Detect which cell encompasses the target text, then output its [x, y] center coordinate. 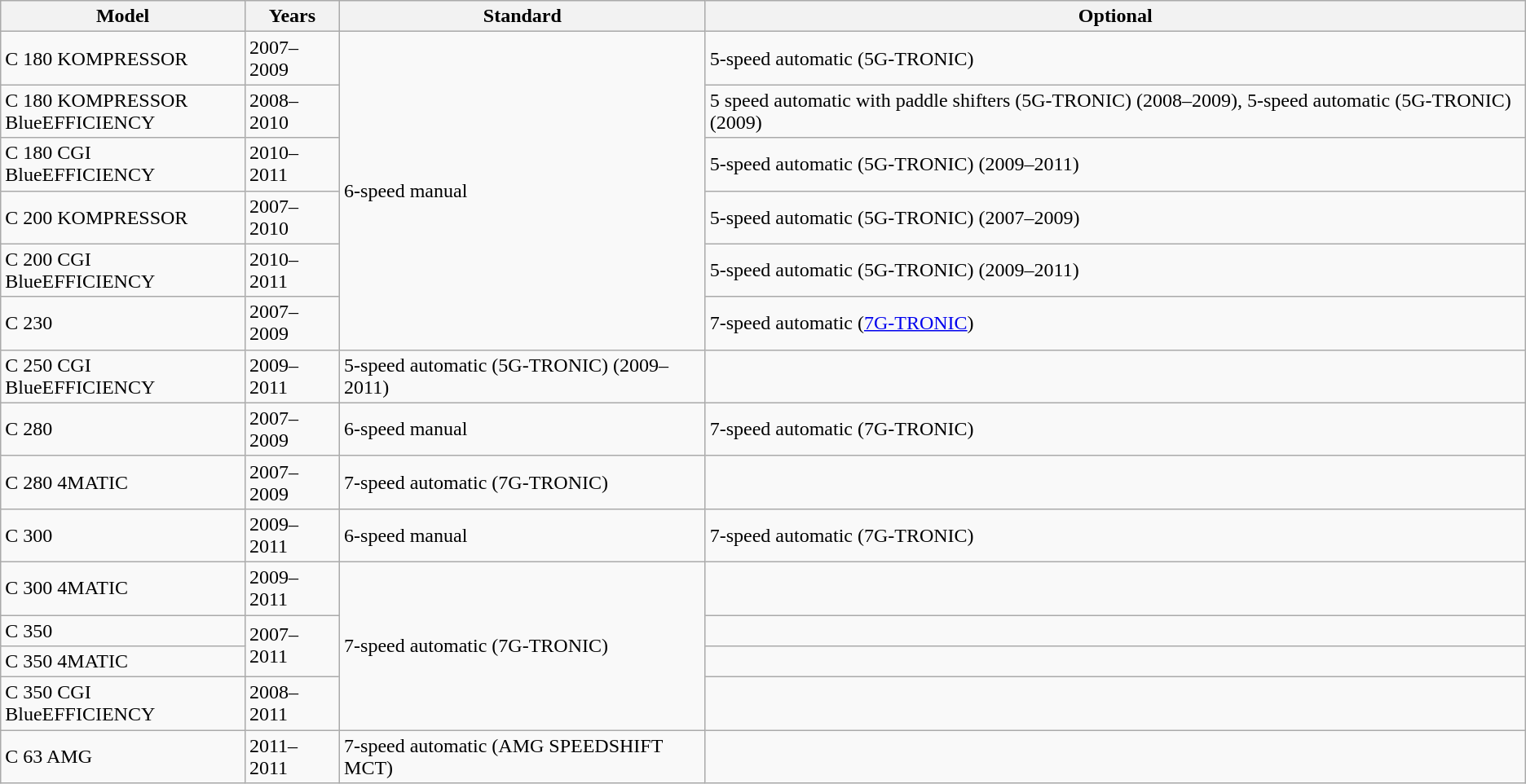
C 350 4MATIC [123, 662]
2007–2011 [292, 645]
C 200 CGI BlueEFFICIENCY [123, 271]
5-speed automatic (5G-TRONIC) [1115, 59]
C 350 CGI BlueEFFICIENCY [123, 704]
2011–2011 [292, 756]
C 300 4MATIC [123, 588]
7-speed automatic (AMG SPEEDSHIFT MCT) [523, 756]
C 350 [123, 630]
2008–2011 [292, 704]
C 250 CGI BlueEFFICIENCY [123, 377]
2008–2010 [292, 111]
Standard [523, 16]
C 180 KOMPRESSOR [123, 59]
Model [123, 16]
C 180 CGI BlueEFFICIENCY [123, 165]
C 200 KOMPRESSOR [123, 217]
Years [292, 16]
C 230 [123, 323]
C 300 [123, 535]
5 speed automatic with paddle shifters (5G-TRONIC) (2008–2009), 5-speed automatic (5G-TRONIC) (2009) [1115, 111]
C 280 4MATIC [123, 482]
C 180 KOMPRESSORBlueEFFICIENCY [123, 111]
C 280 [123, 429]
5-speed automatic (5G-TRONIC) (2007–2009) [1115, 217]
Optional [1115, 16]
C 63 AMG [123, 756]
2007–2010 [292, 217]
